From the cell containing the given text, extract its center point as [x, y] coordinate. 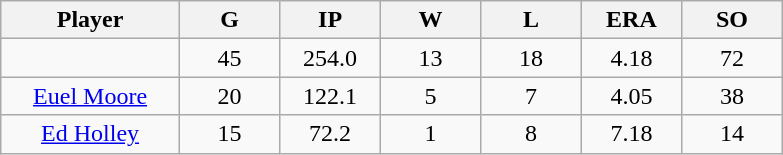
W [430, 20]
Euel Moore [90, 96]
122.1 [330, 96]
18 [531, 58]
SO [732, 20]
45 [229, 58]
72.2 [330, 134]
G [229, 20]
IP [330, 20]
13 [430, 58]
38 [732, 96]
7 [531, 96]
ERA [631, 20]
Ed Holley [90, 134]
5 [430, 96]
4.05 [631, 96]
Player [90, 20]
254.0 [330, 58]
4.18 [631, 58]
14 [732, 134]
7.18 [631, 134]
20 [229, 96]
15 [229, 134]
72 [732, 58]
1 [430, 134]
L [531, 20]
8 [531, 134]
